Capture the cell that displays the provided text and extract its [x, y] central coordinate. 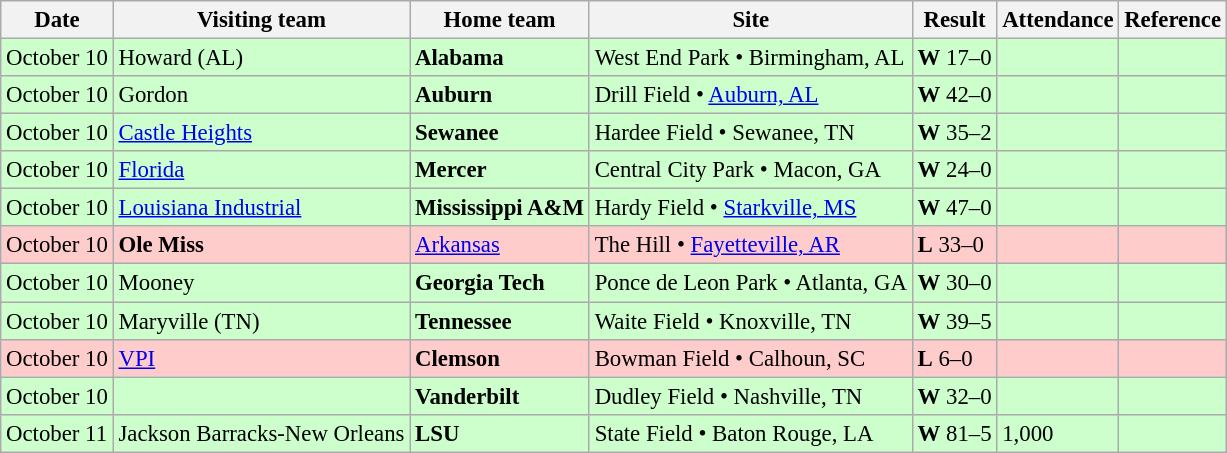
Howard (AL) [262, 58]
Home team [500, 20]
Maryville (TN) [262, 321]
Jackson Barracks-New Orleans [262, 433]
Florida [262, 170]
Central City Park • Macon, GA [750, 170]
W 35–2 [954, 133]
West End Park • Birmingham, AL [750, 58]
1,000 [1058, 433]
Dudley Field • Nashville, TN [750, 396]
Alabama [500, 58]
Vanderbilt [500, 396]
Waite Field • Knoxville, TN [750, 321]
The Hill • Fayetteville, AR [750, 245]
Hardy Field • Starkville, MS [750, 208]
Hardee Field • Sewanee, TN [750, 133]
W 32–0 [954, 396]
W 30–0 [954, 283]
Gordon [262, 95]
W 47–0 [954, 208]
Mississippi A&M [500, 208]
Arkansas [500, 245]
W 42–0 [954, 95]
Louisiana Industrial [262, 208]
Ponce de Leon Park • Atlanta, GA [750, 283]
Visiting team [262, 20]
Clemson [500, 358]
Mooney [262, 283]
W 81–5 [954, 433]
Reference [1173, 20]
W 17–0 [954, 58]
W 24–0 [954, 170]
Bowman Field • Calhoun, SC [750, 358]
L 33–0 [954, 245]
Site [750, 20]
LSU [500, 433]
L 6–0 [954, 358]
Mercer [500, 170]
VPI [262, 358]
Attendance [1058, 20]
Result [954, 20]
State Field • Baton Rouge, LA [750, 433]
Auburn [500, 95]
Tennessee [500, 321]
W 39–5 [954, 321]
Georgia Tech [500, 283]
Drill Field • Auburn, AL [750, 95]
Ole Miss [262, 245]
Sewanee [500, 133]
Castle Heights [262, 133]
October 11 [57, 433]
Date [57, 20]
